Determine the (X, Y) coordinate at the center of the cell enclosing the given text.  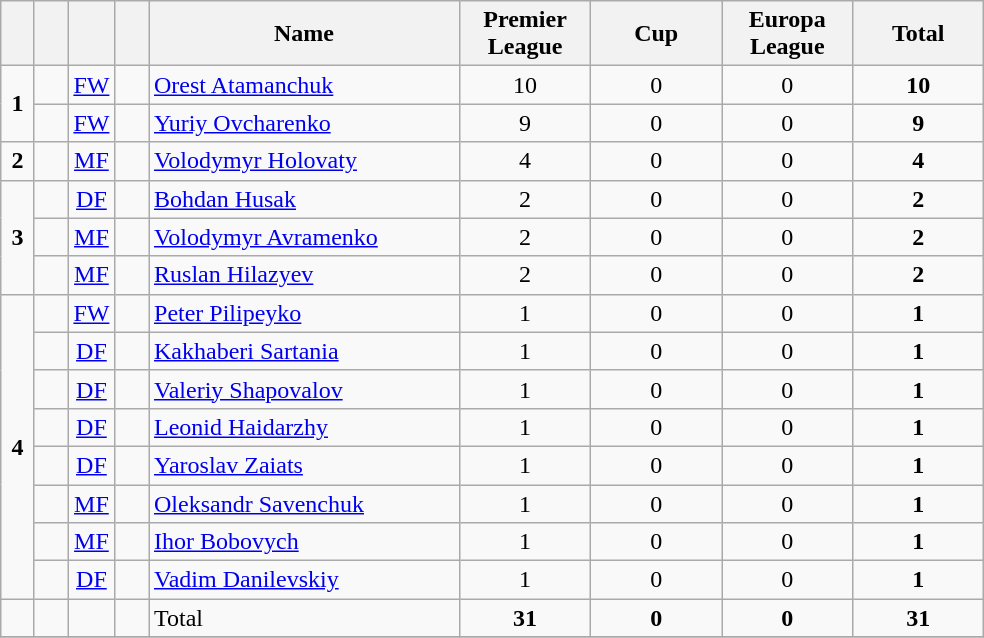
3 (18, 237)
Premier League (526, 34)
Cup (656, 34)
Ruslan Hilazyev (304, 275)
Ihor Bobovych (304, 542)
Leonid Haidarzhy (304, 427)
Orest Atamanchuk (304, 85)
Vadim Danilevskiy (304, 580)
Name (304, 34)
Peter Pilipeyko (304, 313)
Volodymyr Holovaty (304, 161)
Yuriy Ovcharenko (304, 123)
Valeriy Shapovalov (304, 389)
Europa League (788, 34)
Kakhaberi Sartania (304, 351)
Yaroslav Zaiats (304, 465)
Oleksandr Savenchuk (304, 503)
Bohdan Husak (304, 199)
Volodymyr Avramenko (304, 237)
